From the cell containing the given text, extract its center point as [x, y] coordinate. 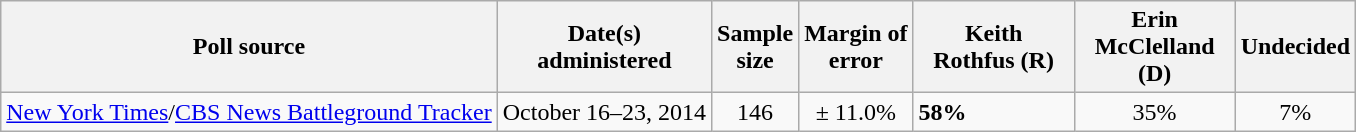
ErinMcClelland (D) [1154, 47]
Margin oferror [856, 47]
58% [994, 112]
7% [1295, 112]
Samplesize [756, 47]
Poll source [249, 47]
146 [756, 112]
Date(s)administered [604, 47]
New York Times/CBS News Battleground Tracker [249, 112]
35% [1154, 112]
KeithRothfus (R) [994, 47]
± 11.0% [856, 112]
October 16–23, 2014 [604, 112]
Undecided [1295, 47]
